Return (x, y) of the center of cell containing provided text 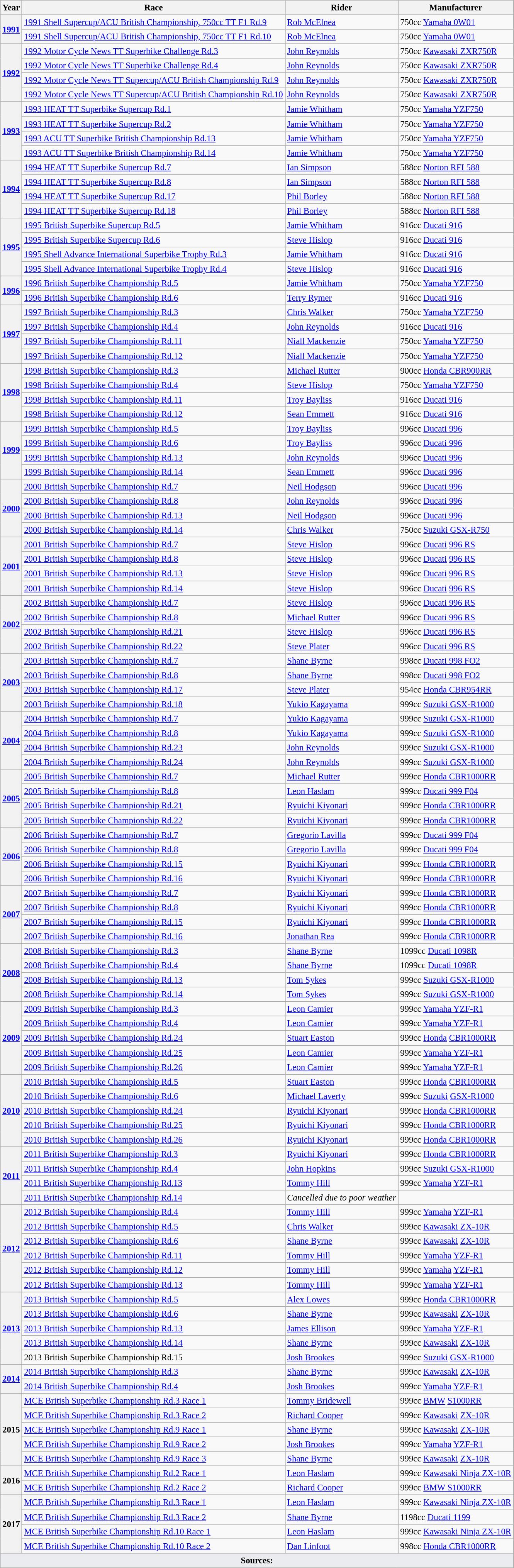
Alex Lowes (341, 1299)
1992 (11, 73)
2001 British Superbike Championship Rd.13 (154, 574)
2004 British Superbike Championship Rd.23 (154, 748)
1993 HEAT TT Superbike Supercup Rd.1 (154, 109)
2008 British Superbike Championship Rd.4 (154, 965)
2004 British Superbike Championship Rd.7 (154, 719)
2012 British Superbike Championship Rd.5 (154, 1227)
1997 British Superbike Championship Rd.3 (154, 312)
1999 British Superbike Championship Rd.6 (154, 443)
2013 (11, 1328)
2011 British Superbike Championship Rd.4 (154, 1168)
2004 British Superbike Championship Rd.8 (154, 733)
2007 British Superbike Championship Rd.16 (154, 936)
2005 British Superbike Championship Rd.7 (154, 777)
2007 British Superbike Championship Rd.8 (154, 908)
2011 British Superbike Championship Rd.3 (154, 1154)
1997 British Superbike Championship Rd.11 (154, 342)
1998 (11, 392)
MCE British Superbike Championship Rd.10 Race 1 (154, 1531)
2008 British Superbike Championship Rd.14 (154, 994)
954cc Honda CBR954RR (456, 690)
2009 British Superbike Championship Rd.3 (154, 1009)
2003 British Superbike Championship Rd.18 (154, 704)
2006 British Superbike Championship Rd.8 (154, 849)
1995 Shell Advance International Superbike Trophy Rd.3 (154, 254)
2007 (11, 914)
1992 Motor Cycle News TT Superbike Challenge Rd.4 (154, 66)
2012 (11, 1248)
James Ellison (341, 1328)
2002 British Superbike Championship Rd.21 (154, 632)
2000 British Superbike Championship Rd.14 (154, 530)
2006 (11, 857)
2012 British Superbike Championship Rd.13 (154, 1285)
1996 British Superbike Championship Rd.5 (154, 283)
MCE British Superbike Championship Rd.10 Race 2 (154, 1546)
1995 British Superbike Supercup Rd.6 (154, 240)
1999 British Superbike Championship Rd.14 (154, 472)
1998 British Superbike Championship Rd.4 (154, 385)
2013 British Superbike Championship Rd.5 (154, 1299)
2013 British Superbike Championship Rd.6 (154, 1314)
MCE British Superbike Championship Rd.2 Race 2 (154, 1488)
2003 British Superbike Championship Rd.17 (154, 690)
2000 British Superbike Championship Rd.13 (154, 516)
2007 British Superbike Championship Rd.15 (154, 922)
Sources: (257, 1560)
1998 British Superbike Championship Rd.3 (154, 371)
2014 British Superbike Championship Rd.4 (154, 1386)
2005 British Superbike Championship Rd.21 (154, 806)
2004 (11, 740)
Tommy Bridewell (341, 1401)
2000 British Superbike Championship Rd.8 (154, 501)
900cc Honda CBR900RR (456, 371)
1999 British Superbike Championship Rd.13 (154, 457)
2013 British Superbike Championship Rd.14 (154, 1343)
Rider (341, 8)
2010 British Superbike Championship Rd.5 (154, 1082)
Cancelled due to poor weather (341, 1198)
John Hopkins (341, 1168)
750cc Suzuki GSX-R750 (456, 530)
2012 British Superbike Championship Rd.4 (154, 1212)
2014 British Superbike Championship Rd.3 (154, 1372)
Race (154, 8)
998cc Honda CBR1000RR (456, 1546)
2001 (11, 566)
2009 (11, 1038)
2001 British Superbike Championship Rd.8 (154, 559)
2005 (11, 798)
2016 (11, 1481)
2011 (11, 1176)
1991 (11, 29)
1994 HEAT TT Superbike Supercup Rd.7 (154, 167)
2003 British Superbike Championship Rd.7 (154, 661)
1999 (11, 450)
2010 British Superbike Championship Rd.6 (154, 1096)
1995 (11, 247)
1198cc Ducati 1199 (456, 1517)
2006 British Superbike Championship Rd.7 (154, 835)
Manufacturer (456, 8)
2012 British Superbike Championship Rd.11 (154, 1256)
1993 ACU TT Superbike British Championship Rd.13 (154, 138)
1998 British Superbike Championship Rd.12 (154, 414)
Jonathan Rea (341, 936)
2005 British Superbike Championship Rd.22 (154, 820)
1997 British Superbike Championship Rd.4 (154, 327)
2003 (11, 682)
1996 (11, 290)
2011 British Superbike Championship Rd.13 (154, 1183)
1994 HEAT TT Superbike Supercup Rd.17 (154, 196)
1996 British Superbike Championship Rd.6 (154, 298)
2002 British Superbike Championship Rd.8 (154, 617)
Year (11, 8)
2000 British Superbike Championship Rd.7 (154, 487)
2009 British Superbike Championship Rd.25 (154, 1053)
2003 British Superbike Championship Rd.8 (154, 675)
2009 British Superbike Championship Rd.24 (154, 1038)
1992 Motor Cycle News TT Supercup/ACU British Championship Rd.9 (154, 80)
2007 British Superbike Championship Rd.7 (154, 893)
2012 British Superbike Championship Rd.12 (154, 1270)
2008 British Superbike Championship Rd.3 (154, 951)
2017 (11, 1524)
1997 British Superbike Championship Rd.12 (154, 356)
1992 Motor Cycle News TT Superbike Challenge Rd.3 (154, 51)
2015 (11, 1430)
Dan Linfoot (341, 1546)
2006 British Superbike Championship Rd.15 (154, 864)
2008 British Superbike Championship Rd.13 (154, 980)
1993 ACU TT Superbike British Championship Rd.14 (154, 153)
MCE British Superbike Championship Rd.9 Race 1 (154, 1430)
MCE British Superbike Championship Rd.9 Race 2 (154, 1444)
Terry Rymer (341, 298)
1991 Shell Supercup/ACU British Championship, 750cc TT F1 Rd.9 (154, 22)
2001 British Superbike Championship Rd.14 (154, 588)
2012 British Superbike Championship Rd.6 (154, 1241)
1993 (11, 131)
1994 (11, 189)
1993 HEAT TT Superbike Supercup Rd.2 (154, 124)
1991 Shell Supercup/ACU British Championship, 750cc TT F1 Rd.10 (154, 37)
1995 British Superbike Supercup Rd.5 (154, 225)
2004 British Superbike Championship Rd.24 (154, 762)
Michael Laverty (341, 1096)
2010 (11, 1111)
2008 (11, 973)
2010 British Superbike Championship Rd.25 (154, 1125)
2002 British Superbike Championship Rd.7 (154, 603)
2013 British Superbike Championship Rd.13 (154, 1328)
2013 British Superbike Championship Rd.15 (154, 1357)
2006 British Superbike Championship Rd.16 (154, 879)
2011 British Superbike Championship Rd.14 (154, 1198)
2010 British Superbike Championship Rd.24 (154, 1111)
MCE British Superbike Championship Rd.9 Race 3 (154, 1459)
2002 British Superbike Championship Rd.22 (154, 646)
1992 Motor Cycle News TT Supercup/ACU British Championship Rd.10 (154, 95)
1995 Shell Advance International Superbike Trophy Rd.4 (154, 269)
MCE British Superbike Championship Rd.2 Race 1 (154, 1473)
2014 (11, 1379)
2005 British Superbike Championship Rd.8 (154, 791)
2001 British Superbike Championship Rd.7 (154, 545)
1998 British Superbike Championship Rd.11 (154, 400)
1994 HEAT TT Superbike Supercup Rd.18 (154, 211)
1999 British Superbike Championship Rd.5 (154, 428)
2010 British Superbike Championship Rd.26 (154, 1140)
2009 British Superbike Championship Rd.26 (154, 1067)
1994 HEAT TT Superbike Supercup Rd.8 (154, 182)
2002 (11, 624)
1997 (11, 334)
2000 (11, 508)
2009 British Superbike Championship Rd.4 (154, 1023)
